Extract the [x, y] coordinate from the center of the cell holding the provided text.  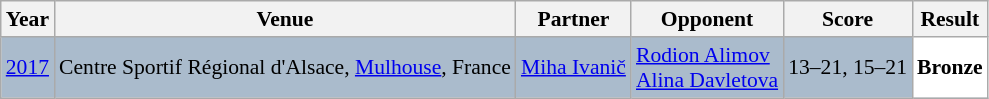
Centre Sportif Régional d'Alsace, Mulhouse, France [285, 68]
13–21, 15–21 [848, 68]
Miha Ivanič [574, 68]
Rodion Alimov Alina Davletova [707, 68]
Bronze [950, 68]
Venue [285, 19]
Partner [574, 19]
2017 [28, 68]
Opponent [707, 19]
Score [848, 19]
Result [950, 19]
Year [28, 19]
